Pinpoint the cell where the given text exists, returning its (x, y) midpoint coordinate. 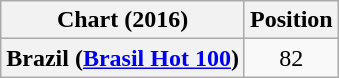
Brazil (Brasil Hot 100) (123, 58)
Position (291, 20)
Chart (2016) (123, 20)
82 (291, 58)
